Return the (X, Y) coordinate for the center point of the cell that contains the specified text.  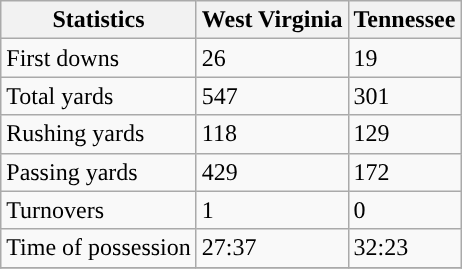
1 (272, 210)
First downs (99, 58)
Total yards (99, 96)
429 (272, 172)
172 (404, 172)
0 (404, 210)
Rushing yards (99, 134)
129 (404, 134)
118 (272, 134)
Turnovers (99, 210)
Time of possession (99, 248)
32:23 (404, 248)
19 (404, 58)
301 (404, 96)
Tennessee (404, 20)
547 (272, 96)
27:37 (272, 248)
Statistics (99, 20)
26 (272, 58)
Passing yards (99, 172)
West Virginia (272, 20)
